Identify which cell holds the provided text, then report its [X, Y] central coordinate. 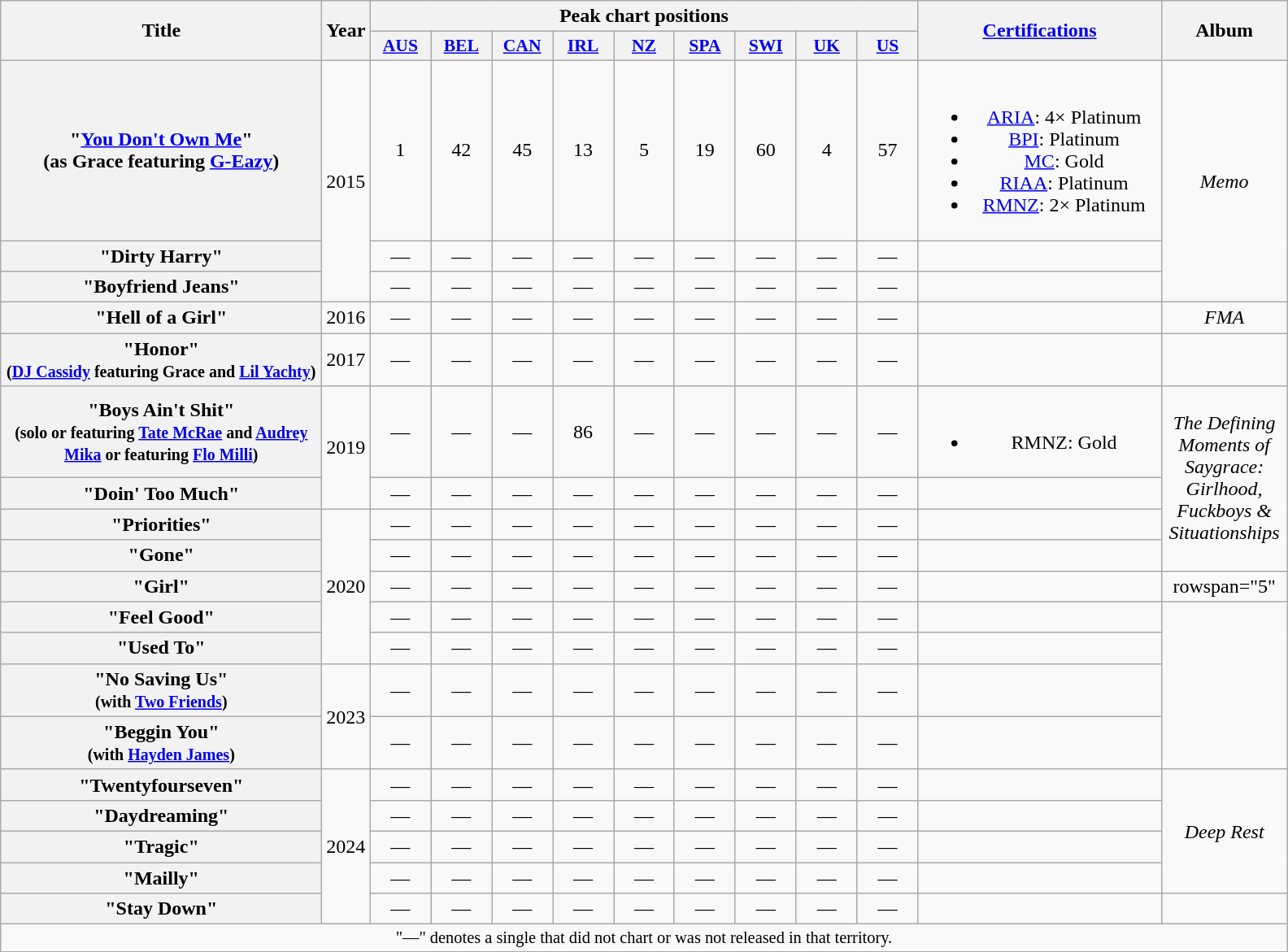
2019 [346, 447]
2015 [346, 180]
1 [400, 150]
"Beggin You"(with Hayden James) [161, 743]
US [888, 46]
Certifications [1039, 31]
UK [826, 46]
Memo [1225, 180]
2020 [346, 586]
"Twentyfourseven" [161, 785]
"—" denotes a single that did not chart or was not released in that territory. [644, 938]
Title [161, 31]
4 [826, 150]
"Doin' Too Much" [161, 493]
2024 [346, 846]
rowspan="5" [1225, 586]
CAN [522, 46]
BEL [462, 46]
"Feel Good" [161, 617]
Album [1225, 31]
"Mailly" [161, 877]
SPA [704, 46]
5 [644, 150]
"Daydreaming" [161, 815]
RMNZ: Gold [1039, 433]
"Hell of a Girl" [161, 318]
86 [584, 433]
42 [462, 150]
"Honor"(DJ Cassidy featuring Grace and Lil Yachty) [161, 359]
57 [888, 150]
AUS [400, 46]
"Boys Ain't Shit"(solo or featuring Tate McRae and Audrey Mika or featuring Flo Milli) [161, 433]
13 [584, 150]
Year [346, 31]
"Girl" [161, 586]
"Gone" [161, 555]
Deep Rest [1225, 831]
ARIA: 4× PlatinumBPI: PlatinumMC: GoldRIAA: PlatinumRMNZ: 2× Platinum [1039, 150]
"Tragic" [161, 846]
19 [704, 150]
"Priorities" [161, 524]
Peak chart positions [644, 16]
"No Saving Us"(with Two Friends) [161, 689]
"Dirty Harry" [161, 256]
FMA [1225, 318]
45 [522, 150]
"You Don't Own Me"(as Grace featuring G-Eazy) [161, 150]
SWI [766, 46]
2017 [346, 359]
"Boyfriend Jeans" [161, 287]
60 [766, 150]
The Defining Moments of Saygrace: Girlhood, Fuckboys & Situationships [1225, 478]
"Used To" [161, 648]
2016 [346, 318]
"Stay Down" [161, 909]
IRL [584, 46]
2023 [346, 716]
NZ [644, 46]
